Search for the cell housing the specified text and yield its (x, y) center coordinate. 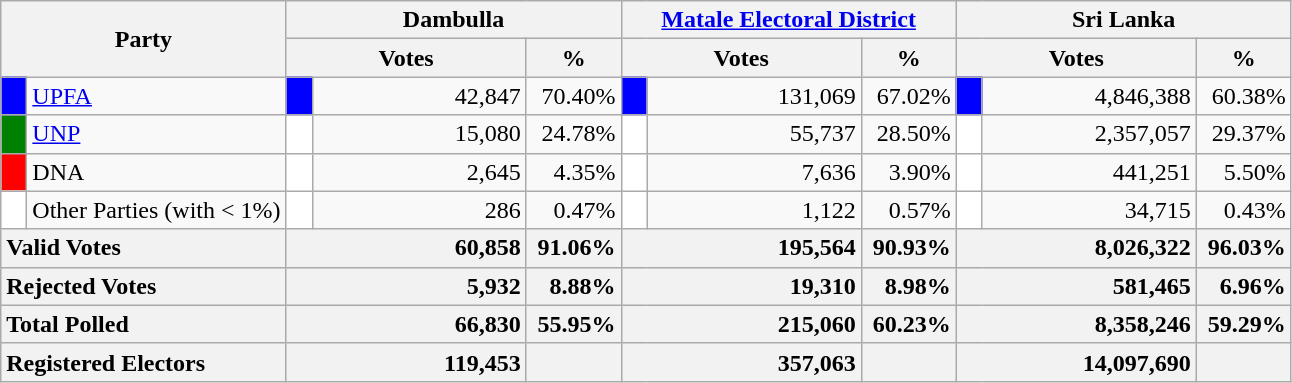
15,080 (419, 134)
DNA (156, 172)
8.88% (574, 286)
6.96% (1244, 286)
70.40% (574, 96)
Total Polled (144, 324)
4.35% (574, 172)
28.50% (908, 134)
0.43% (1244, 210)
5.50% (1244, 172)
55.95% (574, 324)
Rejected Votes (144, 286)
Other Parties (with < 1%) (156, 210)
7,636 (754, 172)
91.06% (574, 248)
119,453 (406, 362)
215,060 (741, 324)
24.78% (574, 134)
4,846,388 (1089, 96)
90.93% (908, 248)
131,069 (754, 96)
34,715 (1089, 210)
42,847 (419, 96)
60,858 (406, 248)
5,932 (406, 286)
Registered Electors (144, 362)
Dambulla (454, 20)
60.38% (1244, 96)
19,310 (741, 286)
8,358,246 (1076, 324)
441,251 (1089, 172)
67.02% (908, 96)
55,737 (754, 134)
2,357,057 (1089, 134)
8.98% (908, 286)
195,564 (741, 248)
2,645 (419, 172)
581,465 (1076, 286)
29.37% (1244, 134)
14,097,690 (1076, 362)
Party (144, 39)
0.47% (574, 210)
Sri Lanka (1124, 20)
8,026,322 (1076, 248)
66,830 (406, 324)
59.29% (1244, 324)
1,122 (754, 210)
0.57% (908, 210)
Matale Electoral District (788, 20)
UNP (156, 134)
286 (419, 210)
UPFA (156, 96)
60.23% (908, 324)
3.90% (908, 172)
96.03% (1244, 248)
357,063 (741, 362)
Valid Votes (144, 248)
